Return the [X, Y] coordinate for the center point of the cell that contains the specified text.  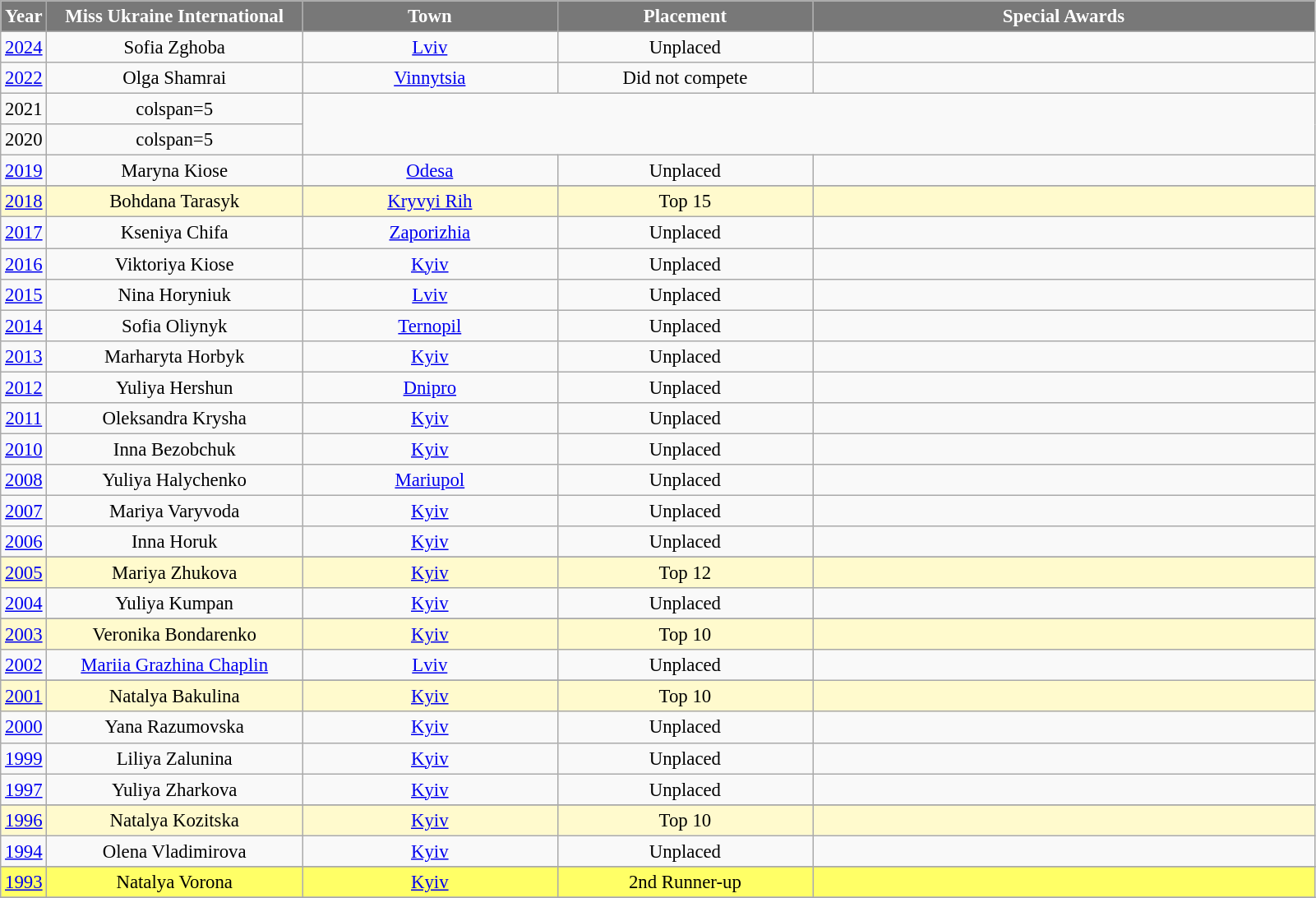
Special Awards [1064, 16]
2005 [24, 573]
2021 [24, 109]
2008 [24, 480]
2019 [24, 171]
2017 [24, 233]
Dnipro [431, 387]
1996 [24, 820]
Sofia Oliynyk [174, 326]
2015 [24, 294]
Sofia Zghoba [174, 48]
Mariya Varyvoda [174, 511]
Natalya Vorona [174, 882]
Marharyta Horbyk [174, 356]
Inna Horuk [174, 542]
Did not compete [686, 78]
Olena Vladimirova [174, 851]
Viktoriya Kiose [174, 264]
2nd Runner-up [686, 882]
Ternopil [431, 326]
Kryvyi Rih [431, 201]
2020 [24, 140]
Olga Shamrai [174, 78]
2010 [24, 449]
Yuliya Kumpan [174, 604]
Maryna Kiose [174, 171]
2014 [24, 326]
1994 [24, 851]
2013 [24, 356]
Miss Ukraine International [174, 16]
2018 [24, 201]
Vinnytsia [431, 78]
2024 [24, 48]
Top 12 [686, 573]
2006 [24, 542]
2016 [24, 264]
Yana Razumovska [174, 728]
Liliya Zalunina [174, 758]
Zaporizhia [431, 233]
2011 [24, 419]
Nina Horyniuk [174, 294]
Placement [686, 16]
Yuliya Zharkova [174, 789]
Oleksandra Krysha [174, 419]
Odesa [431, 171]
2004 [24, 604]
2000 [24, 728]
Bohdana Tarasyk [174, 201]
Yuliya Halychenko [174, 480]
1993 [24, 882]
Kseniya Chifa [174, 233]
Year [24, 16]
2022 [24, 78]
Natalya Bakulina [174, 697]
Mariya Zhukova [174, 573]
1997 [24, 789]
2007 [24, 511]
Town [431, 16]
Natalya Kozitska [174, 820]
Inna Bezobchuk [174, 449]
2012 [24, 387]
Veronika Bondarenko [174, 635]
2003 [24, 635]
Yuliya Hershun [174, 387]
Mariupol [431, 480]
Top 15 [686, 201]
Mariia Grazhina Chaplin [174, 665]
2001 [24, 697]
1999 [24, 758]
2002 [24, 665]
